From the cell containing the given text, extract its center point as [X, Y] coordinate. 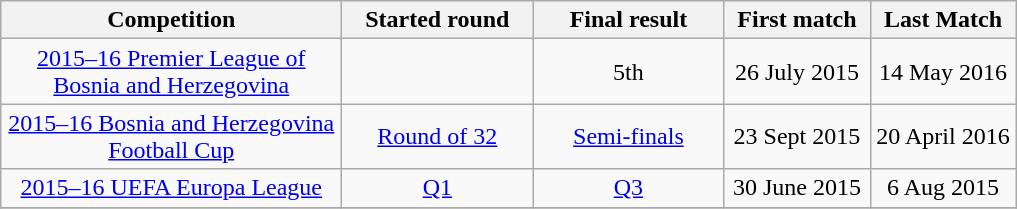
Q3 [628, 188]
20 April 2016 [943, 136]
Started round [438, 20]
2015–16 Bosnia and Herzegovina Football Cup [172, 136]
Competition [172, 20]
2015–16 UEFA Europa League [172, 188]
Last Match [943, 20]
2015–16 Premier League of Bosnia and Herzegovina [172, 72]
30 June 2015 [797, 188]
Q1 [438, 188]
26 July 2015 [797, 72]
Final result [628, 20]
Round of 32 [438, 136]
First match [797, 20]
5th [628, 72]
6 Aug 2015 [943, 188]
Semi-finals [628, 136]
23 Sept 2015 [797, 136]
14 May 2016 [943, 72]
